Determine the [X, Y] coordinate at the center of the cell enclosing the given text.  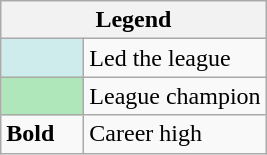
Bold [42, 134]
Led the league [175, 58]
Career high [175, 134]
Legend [134, 20]
League champion [175, 96]
